Determine the [X, Y] coordinate at the center of the cell enclosing the given text.  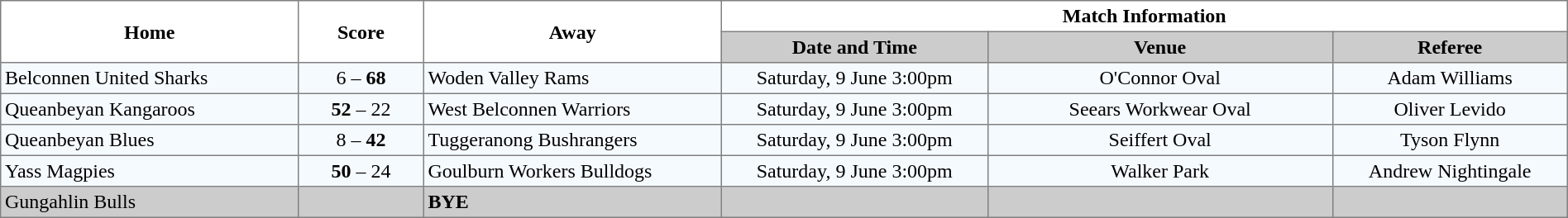
Tyson Flynn [1450, 140]
Referee [1450, 47]
Seears Workwear Oval [1159, 109]
Queanbeyan Kangaroos [150, 109]
Match Information [1145, 17]
Adam Williams [1450, 78]
Gungahlin Bulls [150, 202]
O'Connor Oval [1159, 78]
52 – 22 [361, 109]
50 – 24 [361, 171]
Goulburn Workers Bulldogs [572, 171]
Belconnen United Sharks [150, 78]
BYE [572, 202]
Away [572, 31]
Home [150, 31]
Tuggeranong Bushrangers [572, 140]
8 – 42 [361, 140]
Score [361, 31]
Yass Magpies [150, 171]
Seiffert Oval [1159, 140]
Venue [1159, 47]
Andrew Nightingale [1450, 171]
Oliver Levido [1450, 109]
West Belconnen Warriors [572, 109]
Woden Valley Rams [572, 78]
6 – 68 [361, 78]
Date and Time [854, 47]
Walker Park [1159, 171]
Queanbeyan Blues [150, 140]
